Find where the given text appears and provide that cell's center as [X, Y] coordinate. 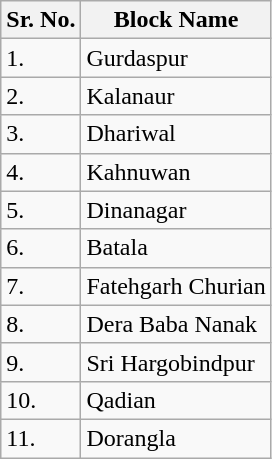
3. [41, 134]
Dhariwal [176, 134]
7. [41, 286]
11. [41, 438]
6. [41, 248]
Fatehgarh Churian [176, 286]
Qadian [176, 400]
Dera Baba Nanak [176, 324]
Dinanagar [176, 210]
2. [41, 96]
10. [41, 400]
8. [41, 324]
9. [41, 362]
Kalanaur [176, 96]
Dorangla [176, 438]
5. [41, 210]
Block Name [176, 20]
Gurdaspur [176, 58]
4. [41, 172]
Batala [176, 248]
Sr. No. [41, 20]
Sri Hargobindpur [176, 362]
Kahnuwan [176, 172]
1. [41, 58]
